For the text-containing cell, return its midpoint in [x, y] coordinate format. 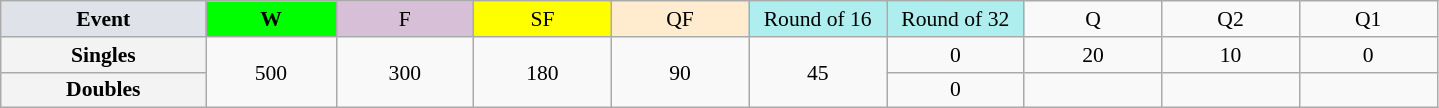
Doubles [104, 90]
Q [1093, 19]
Singles [104, 55]
Q2 [1231, 19]
F [405, 19]
Round of 16 [818, 19]
90 [680, 72]
Q1 [1368, 19]
SF [543, 19]
Round of 32 [955, 19]
180 [543, 72]
QF [680, 19]
300 [405, 72]
Event [104, 19]
45 [818, 72]
W [271, 19]
10 [1231, 55]
500 [271, 72]
20 [1093, 55]
